Locate the cell with the specified text and output its (x, y) center coordinate. 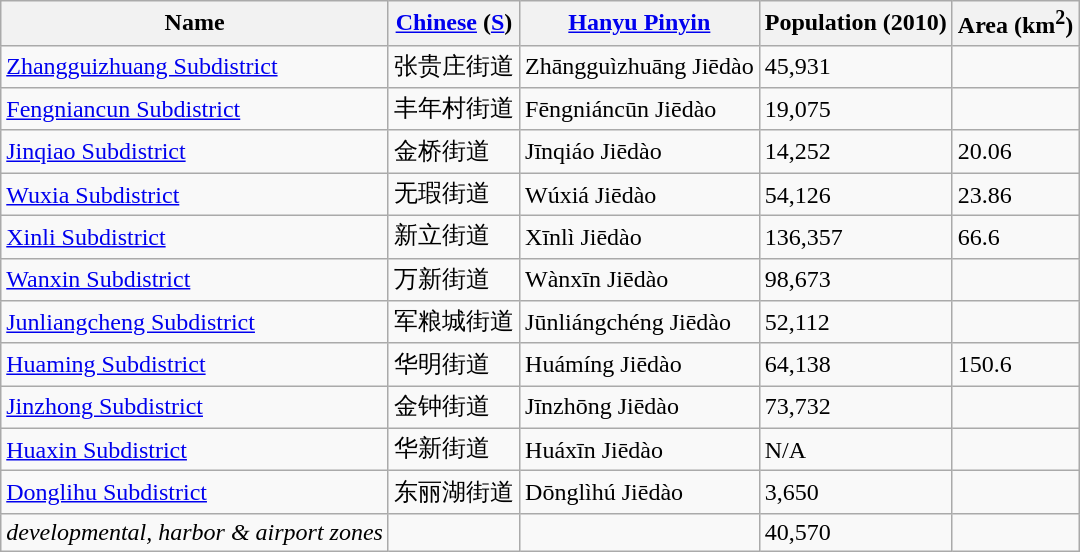
Area (km2) (1016, 24)
华明街道 (454, 364)
150.6 (1016, 364)
98,673 (856, 280)
Population (2010) (856, 24)
20.06 (1016, 152)
64,138 (856, 364)
东丽湖街道 (454, 492)
新立街道 (454, 238)
14,252 (856, 152)
Zhāngguìzhuāng Jiēdào (640, 66)
金桥街道 (454, 152)
Chinese (S) (454, 24)
Xīnlì Jiēdào (640, 238)
华新街道 (454, 450)
Wúxiá Jiēdào (640, 194)
Dōnglìhú Jiēdào (640, 492)
40,570 (856, 532)
Xinli Subdistrict (195, 238)
张贵庄街道 (454, 66)
Wanxin Subdistrict (195, 280)
Donglihu Subdistrict (195, 492)
Jīnzhōng Jiēdào (640, 408)
Fēngniáncūn Jiēdào (640, 110)
54,126 (856, 194)
N/A (856, 450)
Junliangcheng Subdistrict (195, 322)
23.86 (1016, 194)
66.6 (1016, 238)
Jinqiao Subdistrict (195, 152)
73,732 (856, 408)
Hanyu Pinyin (640, 24)
军粮城街道 (454, 322)
Huaxin Subdistrict (195, 450)
Zhangguizhuang Subdistrict (195, 66)
无瑕街道 (454, 194)
developmental, harbor & airport zones (195, 532)
丰年村街道 (454, 110)
Fengniancun Subdistrict (195, 110)
3,650 (856, 492)
136,357 (856, 238)
Name (195, 24)
Huámíng Jiēdào (640, 364)
万新街道 (454, 280)
Jūnliángchéng Jiēdào (640, 322)
52,112 (856, 322)
45,931 (856, 66)
Jinzhong Subdistrict (195, 408)
Jīnqiáo Jiēdào (640, 152)
Huáxīn Jiēdào (640, 450)
Wuxia Subdistrict (195, 194)
金钟街道 (454, 408)
Huaming Subdistrict (195, 364)
19,075 (856, 110)
Wànxīn Jiēdào (640, 280)
